Detect which cell encompasses the target text, then output its [x, y] center coordinate. 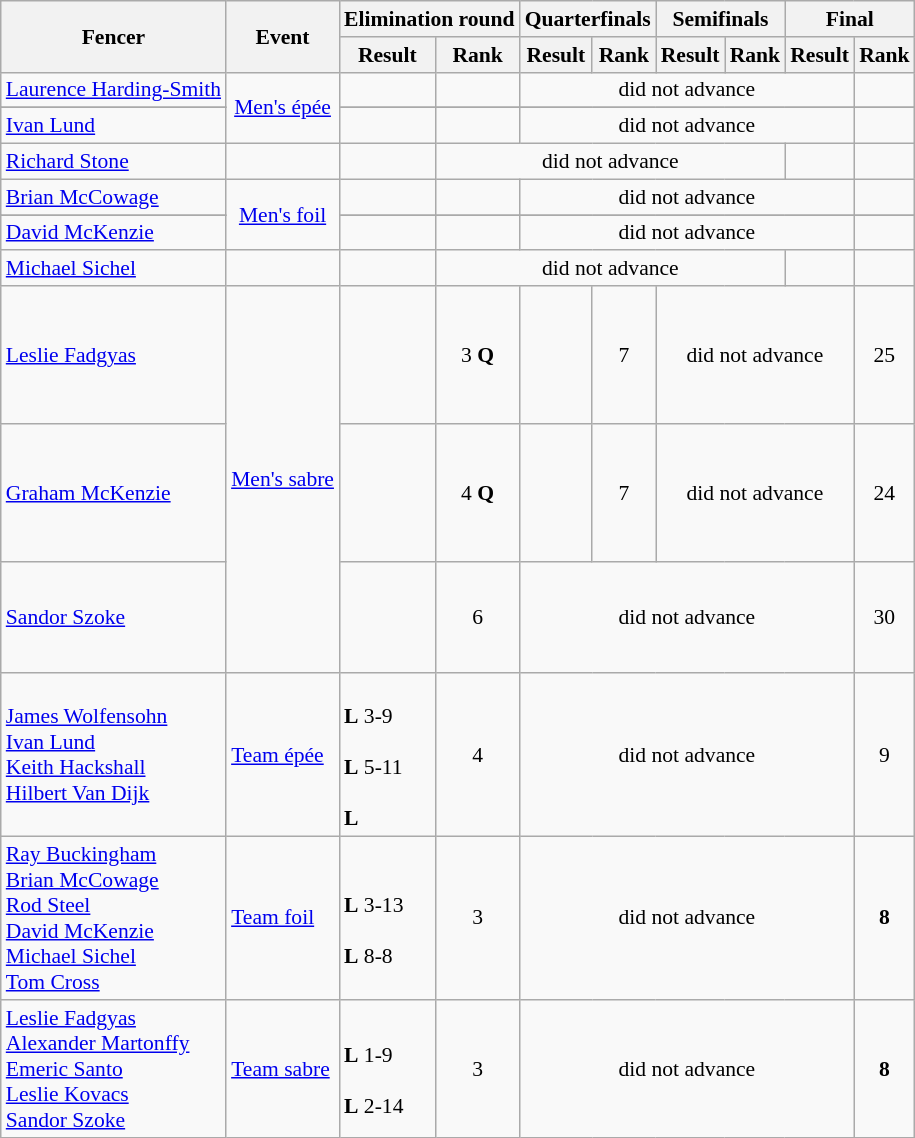
6 [478, 617]
3 Q [478, 355]
Ivan Lund [114, 126]
Brian McCowage [114, 197]
4 [478, 756]
Graham McKenzie [114, 493]
Sandor Szoke [114, 617]
Michael Sichel [114, 269]
Elimination round [430, 19]
Men's épée [282, 108]
Leslie Fadgyas [114, 355]
Semifinals [720, 19]
Quarterfinals [588, 19]
James Wolfensohn Ivan Lund Keith Hackshall Hilbert Van Dijk [114, 756]
Team sabre [282, 1069]
L 3-9 L 5-11 L [388, 756]
30 [884, 617]
25 [884, 355]
L 1-9 L 2-14 [388, 1069]
24 [884, 493]
Laurence Harding-Smith [114, 90]
Fencer [114, 36]
9 [884, 756]
Ray Buckingham Brian McCowage Rod Steel David McKenzie Michael Sichel Tom Cross [114, 918]
L 3-13 L 8-8 [388, 918]
Men's foil [282, 214]
Final [850, 19]
4 Q [478, 493]
Team épée [282, 756]
David McKenzie [114, 233]
Men's sabre [282, 480]
Event [282, 36]
Leslie Fadgyas Alexander Martonffy Emeric Santo Leslie Kovacs Sandor Szoke [114, 1069]
Team foil [282, 918]
Richard Stone [114, 162]
